Locate the cell with the specified text and output its (X, Y) center coordinate. 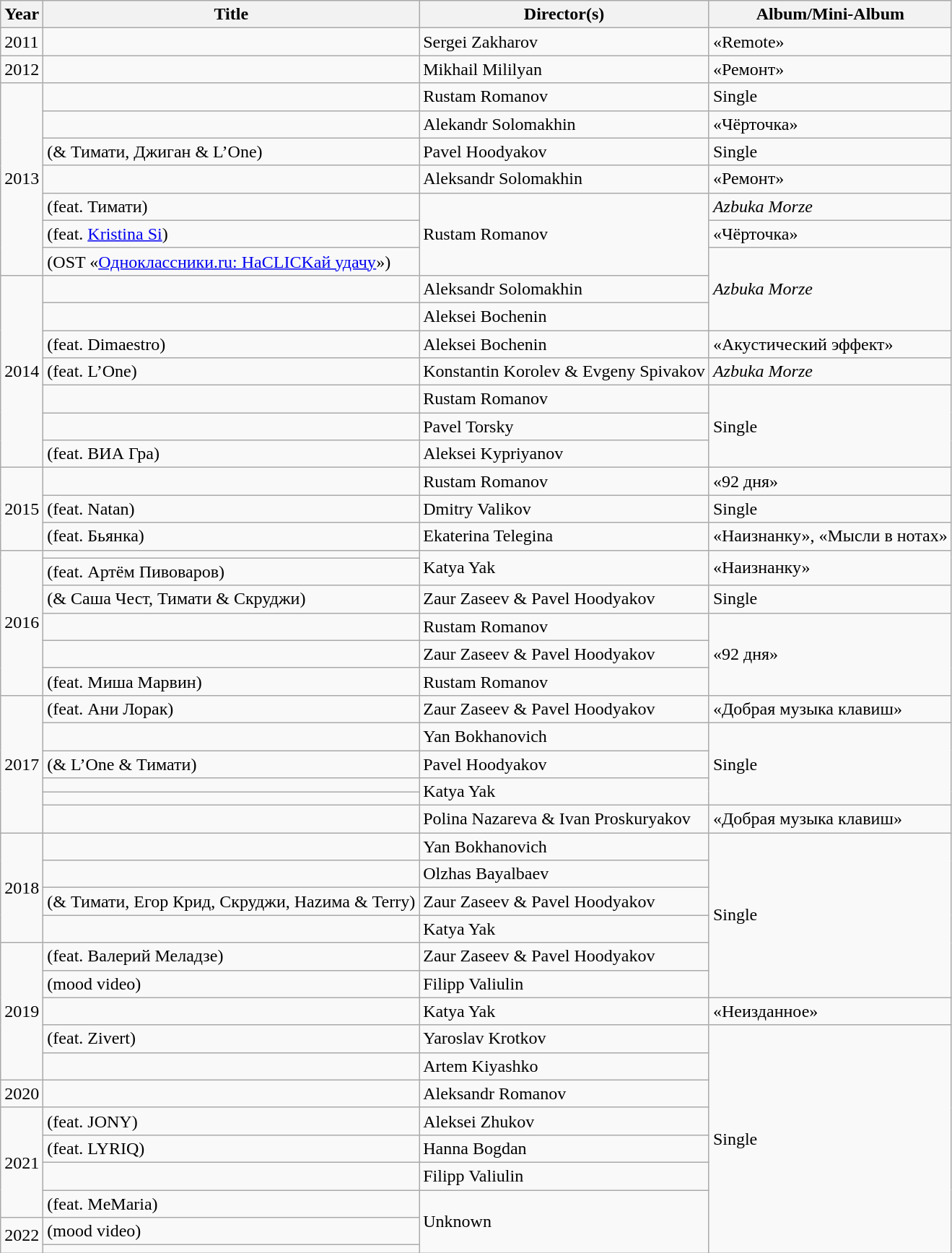
Hanna Bogdan (564, 1148)
Sergei Zakharov (564, 42)
2014 (22, 371)
Album/Mini-Album (830, 14)
(feat. Zivert) (231, 1039)
Aleksei Kypriyanov (564, 454)
Title (231, 14)
(feat. Dimaestro) (231, 344)
2017 (22, 764)
«Неизданное» (830, 1011)
2011 (22, 42)
2019 (22, 1011)
«Remote» (830, 42)
(OST «Одноклассники.ru: НаCLICKай удачу») (231, 261)
Unknown (564, 1221)
2021 (22, 1162)
«Наизнанку», «Мысли в нотах» (830, 536)
(feat. L’One) (231, 372)
(feat. Валерий Меладзе) (231, 956)
(feat. Бьянка) (231, 536)
2013 (22, 179)
Konstantin Korolev & Evgeny Spivakov (564, 372)
Aleksei Zhukov (564, 1121)
Director(s) (564, 14)
(feat. ВИА Гра) (231, 454)
2018 (22, 888)
(& Тимати, Джиган & L’One) (231, 152)
«Акустический эффект» (830, 344)
(& L’One & Тимати) (231, 764)
(feat. JONY) (231, 1121)
2020 (22, 1093)
Year (22, 14)
2012 (22, 69)
(feat. Ани Лорак) (231, 709)
Artem Kiyashko (564, 1066)
(feat. MeMaria) (231, 1203)
Polina Nazareva & Ivan Proskuryakov (564, 819)
(& Саша Чест, Тимати & Скруджи) (231, 599)
Dmitry Valikov (564, 509)
2022 (22, 1236)
(feat. Тимати) (231, 206)
(& Тимати, Егор Крид, Скруджи, Наzима & Terry) (231, 901)
Ekaterina Telegina (564, 536)
«Наизнанку» (830, 567)
2016 (22, 622)
(feat. LYRIQ) (231, 1148)
Yaroslav Krotkov (564, 1039)
2015 (22, 509)
(feat. Миша Марвин) (231, 681)
Olzhas Bayalbaev (564, 874)
Pavel Torsky (564, 427)
(feat. Natan) (231, 509)
(feat. Артём Пивоваров) (231, 572)
Mikhail Mililyan (564, 69)
(feat. Kristina Si) (231, 234)
Alekandr Solomakhin (564, 124)
Aleksandr Romanov (564, 1093)
